Identify which cell holds the provided text, then report its (X, Y) central coordinate. 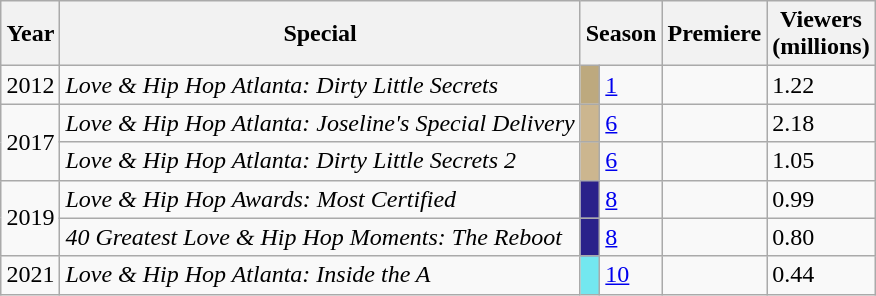
0.44 (821, 275)
40 Greatest Love & Hip Hop Moments: The Reboot (320, 237)
0.80 (821, 237)
10 (631, 275)
Love & Hip Hop Atlanta: Joseline's Special Delivery (320, 123)
1.22 (821, 85)
Year (30, 34)
Love & Hip Hop Atlanta: Dirty Little Secrets 2 (320, 161)
Premiere (714, 34)
Love & Hip Hop Atlanta: Inside the A (320, 275)
2019 (30, 218)
Love & Hip Hop Awards: Most Certified (320, 199)
Love & Hip Hop Atlanta: Dirty Little Secrets (320, 85)
2012 (30, 85)
0.99 (821, 199)
Viewers(millions) (821, 34)
2.18 (821, 123)
1.05 (821, 161)
Special (320, 34)
2021 (30, 275)
2017 (30, 142)
1 (631, 85)
Season (621, 34)
